Search for the cell housing the specified text and yield its [x, y] center coordinate. 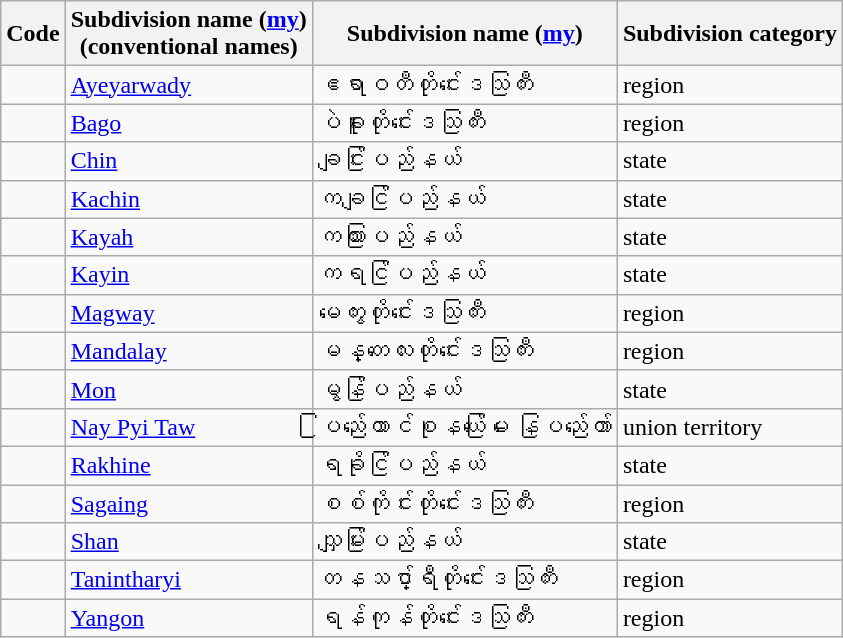
Magway [188, 313]
ကယားပြည်နယ် [464, 237]
Ayeyarwady [188, 85]
Kachin [188, 199]
Kayah [188, 237]
ပဲခူးတိုင်းဒေသကြီး [464, 123]
Mandalay [188, 351]
စစ်ကိုင်းတိုင်းဒေသကြီး [464, 503]
တနင်္သာရီတိုင်းဒေသကြီး [464, 580]
ချင်းပြည်နယ် [464, 161]
သျှမ်းပြည်နယ် [464, 542]
Sagaing [188, 503]
မွန်ပြည်နယ် [464, 389]
ဧရာဝတီတိုင်းဒေသကြီး [464, 85]
ရခိုင်ပြည်နယ် [464, 465]
ကရင်ပြည်နယ် [464, 275]
Mon [188, 389]
ရန်ကုန်တိုင်းဒေသကြီး [464, 618]
Chin [188, 161]
Bago [188, 123]
Kayin [188, 275]
Tanintharyi [188, 580]
Subdivision name (my) [464, 34]
Nay Pyi Taw [188, 427]
မကွေးတိုင်းဒေသကြီး [464, 313]
Subdivision name (my)(conventional names) [188, 34]
Yangon [188, 618]
Rakhine [188, 465]
ပြည်‌ထောင်စုနယ်မြေ နေပြည်တော် [464, 427]
မန္တလေးတိုင်းဒေသကြီး [464, 351]
union territory [730, 427]
Shan [188, 542]
ကချင်ပြည်နယ် [464, 199]
Code [33, 34]
Subdivision category [730, 34]
